Return (x, y) of the center of cell containing provided text 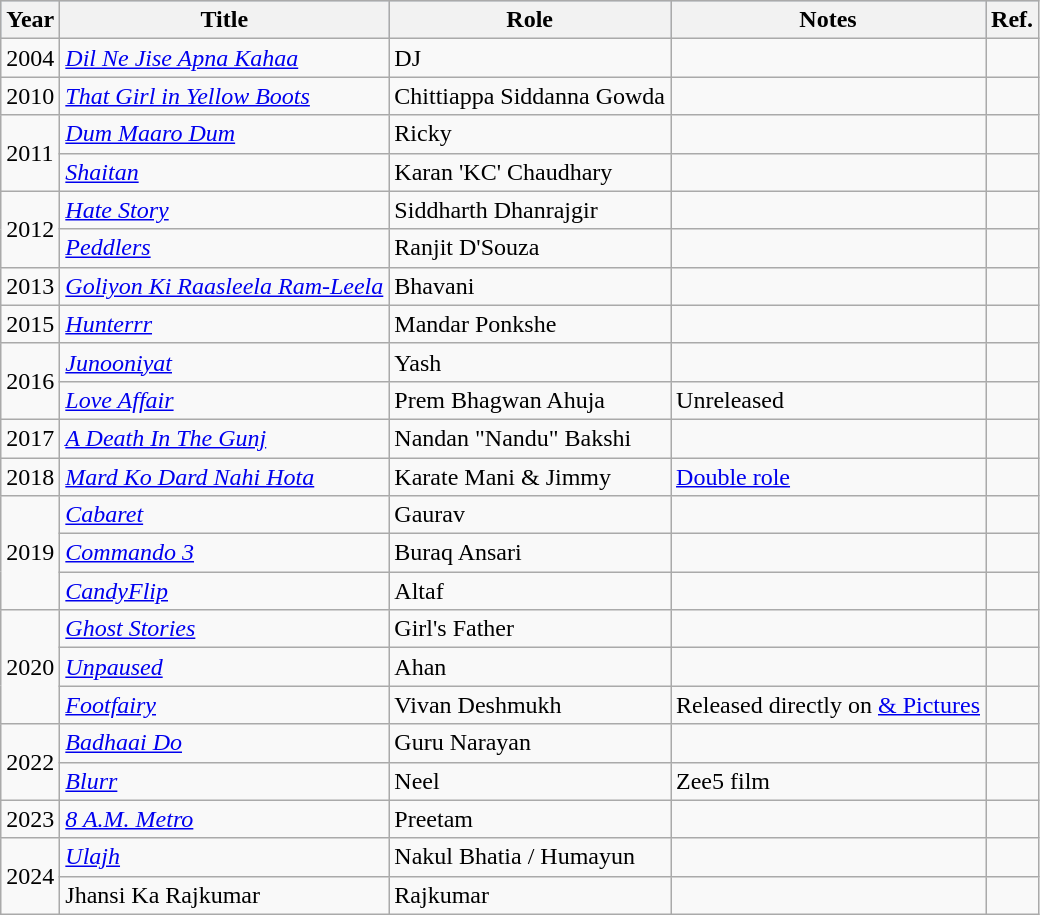
2016 (30, 381)
Goliyon Ki Raasleela Ram-Leela (224, 286)
A Death In The Gunj (224, 438)
Unpaused (224, 667)
Nandan "Nandu" Bakshi (530, 438)
Hunterrr (224, 324)
Karate Mani & Jimmy (530, 477)
Chittiappa Siddanna Gowda (530, 96)
Cabaret (224, 515)
Ahan (530, 667)
Neel (530, 781)
Shaitan (224, 172)
Prem Bhagwan Ahuja (530, 400)
Guru Narayan (530, 743)
Ricky (530, 134)
Ghost Stories (224, 629)
Badhaai Do (224, 743)
Junooniyat (224, 362)
2023 (30, 819)
Siddharth Dhanrajgir (530, 210)
Ranjit D'Souza (530, 248)
2022 (30, 762)
Jhansi Ka Rajkumar (224, 895)
Love Affair (224, 400)
Hate Story (224, 210)
2017 (30, 438)
CandyFlip (224, 591)
Nakul Bhatia / Humayun (530, 857)
Altaf (530, 591)
Mandar Ponkshe (530, 324)
Title (224, 20)
2012 (30, 229)
Zee5 film (828, 781)
Ulajh (224, 857)
Peddlers (224, 248)
Ref. (1012, 20)
8 A.M. Metro (224, 819)
DJ (530, 58)
2024 (30, 876)
2004 (30, 58)
Bhavani (530, 286)
Released directly on & Pictures (828, 705)
Year (30, 20)
Footfairy (224, 705)
2011 (30, 153)
Rajkumar (530, 895)
2010 (30, 96)
Dum Maaro Dum (224, 134)
Unreleased (828, 400)
2019 (30, 553)
Yash (530, 362)
Karan 'KC' Chaudhary (530, 172)
Gaurav (530, 515)
Girl's Father (530, 629)
2013 (30, 286)
Vivan Deshmukh (530, 705)
Notes (828, 20)
2015 (30, 324)
Double role (828, 477)
2018 (30, 477)
Blurr (224, 781)
2020 (30, 667)
Mard Ko Dard Nahi Hota (224, 477)
Commando 3 (224, 553)
Role (530, 20)
Dil Ne Jise Apna Kahaa (224, 58)
Buraq Ansari (530, 553)
That Girl in Yellow Boots (224, 96)
Preetam (530, 819)
